Determine the [x, y] coordinate at the center of the cell enclosing the given text.  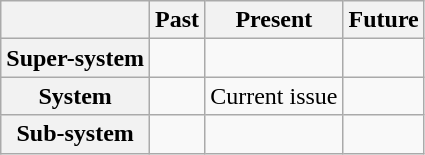
Super-system [76, 58]
Current issue [274, 96]
Past [178, 20]
Sub-system [76, 134]
Future [384, 20]
Present [274, 20]
System [76, 96]
